Detect which cell encompasses the target text, then output its (X, Y) center coordinate. 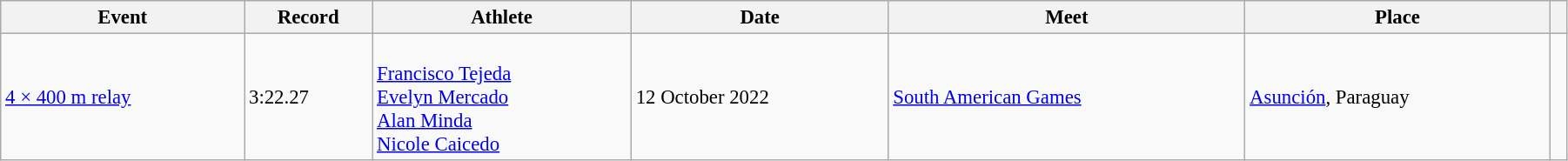
12 October 2022 (760, 97)
Asunción, Paraguay (1397, 97)
Francisco TejedaEvelyn MercadoAlan MindaNicole Caicedo (502, 97)
Athlete (502, 17)
Date (760, 17)
Place (1397, 17)
South American Games (1067, 97)
Meet (1067, 17)
4 × 400 m relay (123, 97)
3:22.27 (308, 97)
Event (123, 17)
Record (308, 17)
